Capture the cell that displays the provided text and extract its [x, y] central coordinate. 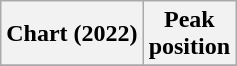
Peakposition [189, 34]
Chart (2022) [72, 34]
